Find where the given text appears and provide that cell's center as [X, Y] coordinate. 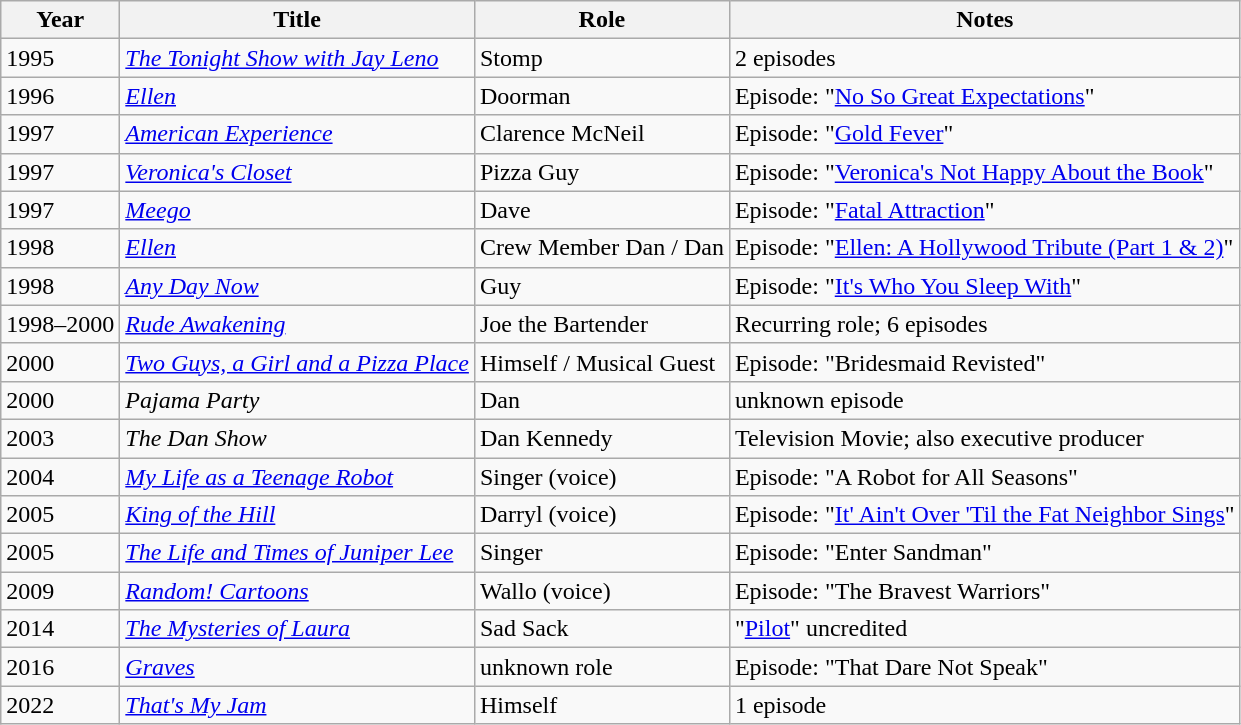
Episode: "Veronica's Not Happy About the Book" [984, 172]
Pizza Guy [602, 172]
2016 [60, 667]
Singer [602, 553]
Television Movie; also executive producer [984, 438]
Recurring role; 6 episodes [984, 324]
Dan [602, 400]
1 episode [984, 705]
Episode: "It's Who You Sleep With" [984, 286]
Role [602, 20]
Episode: "Ellen: A Hollywood Tribute (Part 1 & 2)" [984, 248]
Episode: "Enter Sandman" [984, 553]
2014 [60, 629]
Rude Awakening [298, 324]
The Tonight Show with Jay Leno [298, 58]
The Dan Show [298, 438]
Stomp [602, 58]
Joe the Bartender [602, 324]
2009 [60, 591]
Darryl (voice) [602, 515]
Random! Cartoons [298, 591]
2003 [60, 438]
Episode: "No So Great Expectations" [984, 96]
American Experience [298, 134]
Singer (voice) [602, 477]
Episode: "That Dare Not Speak" [984, 667]
Clarence McNeil [602, 134]
King of the Hill [298, 515]
Dave [602, 210]
Episode: "It' Ain't Over 'Til the Fat Neighbor Sings" [984, 515]
Episode: "Bridesmaid Revisted" [984, 362]
"Pilot" uncredited [984, 629]
The Life and Times of Juniper Lee [298, 553]
Any Day Now [298, 286]
Graves [298, 667]
1996 [60, 96]
Year [60, 20]
1995 [60, 58]
2022 [60, 705]
Meego [298, 210]
Himself [602, 705]
Veronica's Closet [298, 172]
Notes [984, 20]
2004 [60, 477]
That's My Jam [298, 705]
Title [298, 20]
Doorman [602, 96]
Episode: "The Bravest Warriors" [984, 591]
The Mysteries of Laura [298, 629]
Two Guys, a Girl and a Pizza Place [298, 362]
unknown role [602, 667]
Episode: "Gold Fever" [984, 134]
Sad Sack [602, 629]
Pajama Party [298, 400]
My Life as a Teenage Robot [298, 477]
Dan Kennedy [602, 438]
Himself / Musical Guest [602, 362]
2 episodes [984, 58]
Guy [602, 286]
unknown episode [984, 400]
Wallo (voice) [602, 591]
Crew Member Dan / Dan [602, 248]
Episode: "Fatal Attraction" [984, 210]
1998–2000 [60, 324]
Episode: "A Robot for All Seasons" [984, 477]
